Capture the cell that displays the provided text and extract its (X, Y) central coordinate. 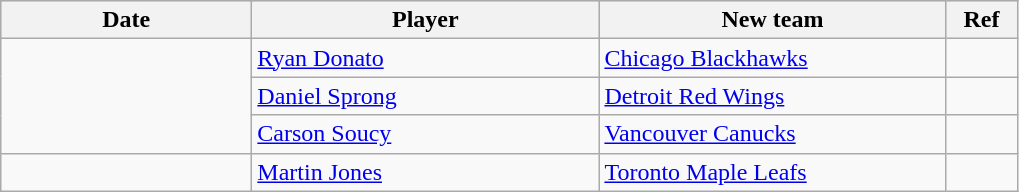
Detroit Red Wings (772, 96)
New team (772, 20)
Carson Soucy (426, 134)
Daniel Sprong (426, 96)
Ref (982, 20)
Date (126, 20)
Ryan Donato (426, 58)
Toronto Maple Leafs (772, 172)
Vancouver Canucks (772, 134)
Martin Jones (426, 172)
Chicago Blackhawks (772, 58)
Player (426, 20)
